Detect which cell encompasses the target text, then output its (x, y) center coordinate. 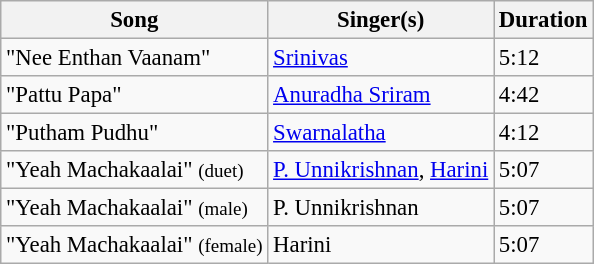
Harini (381, 245)
"Putham Pudhu" (134, 133)
4:42 (544, 95)
P. Unnikrishnan, Harini (381, 170)
P. Unnikrishnan (381, 208)
"Yeah Machakaalai" (female) (134, 245)
"Pattu Papa" (134, 95)
"Nee Enthan Vaanam" (134, 58)
Song (134, 20)
Swarnalatha (381, 133)
Duration (544, 20)
Srinivas (381, 58)
Anuradha Sriram (381, 95)
Singer(s) (381, 20)
5:12 (544, 58)
"Yeah Machakaalai" (male) (134, 208)
"Yeah Machakaalai" (duet) (134, 170)
4:12 (544, 133)
